For the text-containing cell, return its midpoint in [X, Y] coordinate format. 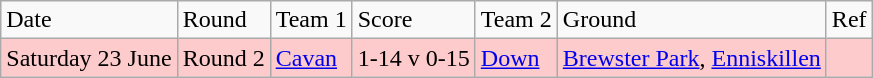
Down [516, 58]
Team 1 [311, 20]
Round 2 [224, 58]
Ref [849, 20]
Brewster Park, Enniskillen [692, 58]
Ground [692, 20]
Date [89, 20]
1-14 v 0-15 [414, 58]
Score [414, 20]
Cavan [311, 58]
Round [224, 20]
Team 2 [516, 20]
Saturday 23 June [89, 58]
